Provide the [x, y] coordinate of the cell's center where the given text is located.  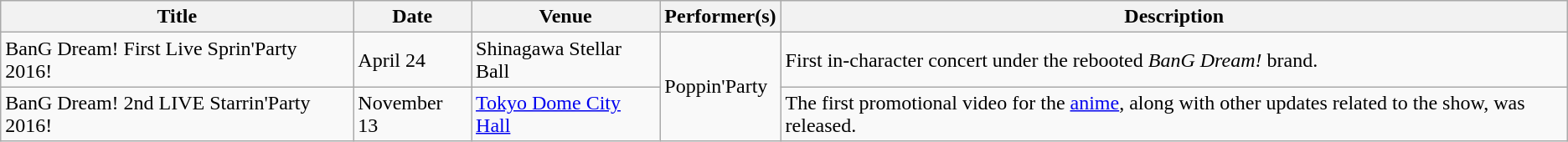
Venue [566, 17]
The first promotional video for the anime, along with other updates related to the show, was released. [1174, 114]
BanG Dream! 2nd LIVE Starrin'Party 2016! [178, 114]
Description [1174, 17]
April 24 [412, 60]
Shinagawa Stellar Ball [566, 60]
Tokyo Dome City Hall [566, 114]
First in-character concert under the rebooted BanG Dream! brand. [1174, 60]
Date [412, 17]
November 13 [412, 114]
Poppin'Party [720, 87]
Title [178, 17]
Performer(s) [720, 17]
BanG Dream! First Live Sprin'Party 2016! [178, 60]
